Provide the [x, y] coordinate of the cell's center where the given text is located.  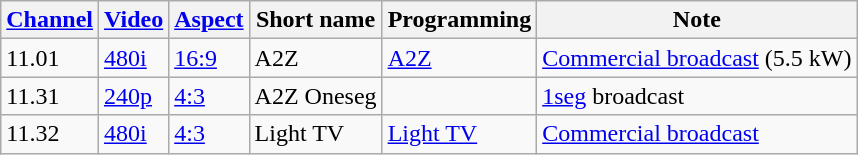
Aspect [209, 20]
11.31 [50, 96]
Commercial broadcast [697, 134]
Channel [50, 20]
Programming [460, 20]
11.01 [50, 58]
A2Z Oneseg [316, 96]
240p [134, 96]
Video [134, 20]
Short name [316, 20]
Commercial broadcast (5.5 kW) [697, 58]
Note [697, 20]
16:9 [209, 58]
11.32 [50, 134]
1seg broadcast [697, 96]
